Provide the (X, Y) coordinate of the cell's center where the given text is located.  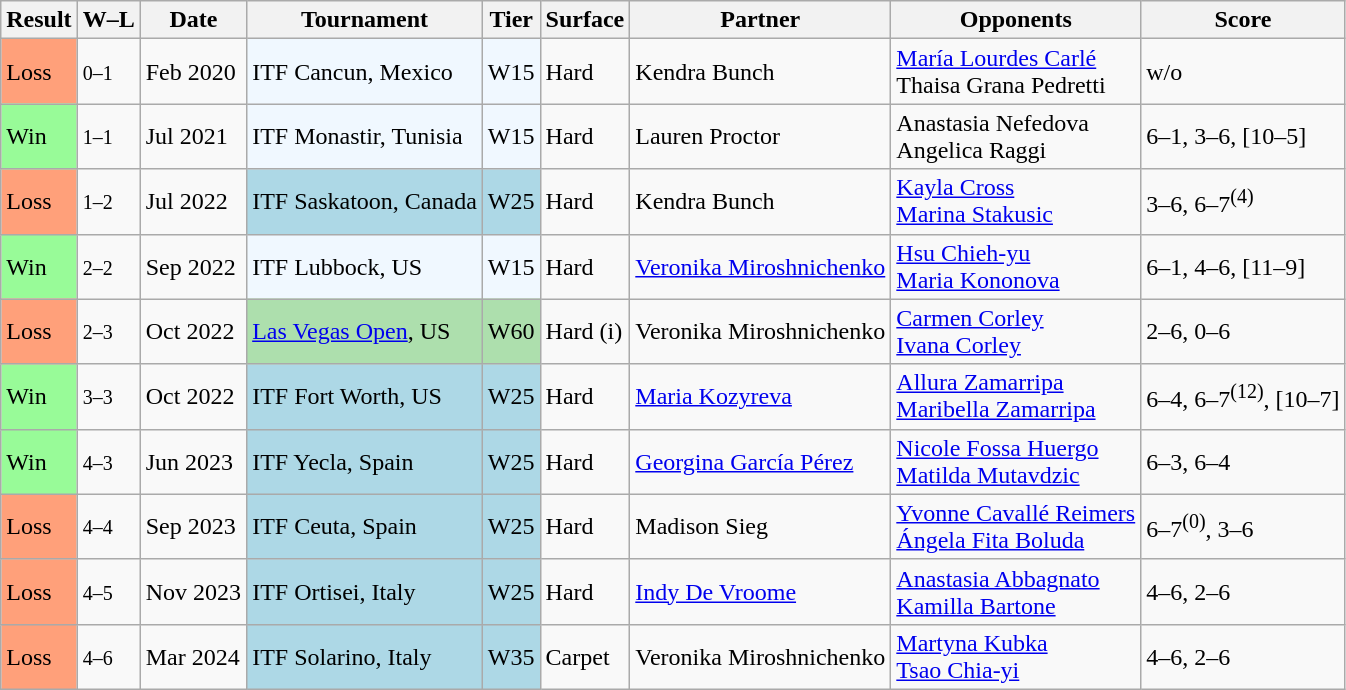
Yvonne Cavallé Reimers Ángela Fita Boluda (1016, 526)
3–3 (108, 396)
1–2 (108, 202)
Opponents (1016, 20)
Score (1243, 20)
María Lourdes Carlé Thaisa Grana Pedretti (1016, 72)
W35 (511, 656)
Mar 2024 (193, 656)
6–4, 6–7(12), [10–7] (1243, 396)
Kayla Cross Marina Stakusic (1016, 202)
W60 (511, 332)
Carpet (585, 656)
Jul 2022 (193, 202)
Martyna Kubka Tsao Chia-yi (1016, 656)
ITF Ortisei, Italy (365, 592)
0–1 (108, 72)
3–6, 6–7(4) (1243, 202)
ITF Saskatoon, Canada (365, 202)
Maria Kozyreva (760, 396)
Feb 2020 (193, 72)
ITF Monastir, Tunisia (365, 136)
Hsu Chieh-yu Maria Kononova (1016, 266)
Lauren Proctor (760, 136)
w/o (1243, 72)
Las Vegas Open, US (365, 332)
Hard (i) (585, 332)
Tier (511, 20)
Date (193, 20)
ITF Ceuta, Spain (365, 526)
ITF Yecla, Spain (365, 462)
ITF Solarino, Italy (365, 656)
Result (39, 20)
Sep 2023 (193, 526)
Georgina García Pérez (760, 462)
6–7(0), 3–6 (1243, 526)
2–2 (108, 266)
4–4 (108, 526)
6–1, 4–6, [11–9] (1243, 266)
Jul 2021 (193, 136)
4–5 (108, 592)
ITF Fort Worth, US (365, 396)
Madison Sieg (760, 526)
6–3, 6–4 (1243, 462)
Indy De Vroome (760, 592)
6–1, 3–6, [10–5] (1243, 136)
4–3 (108, 462)
W–L (108, 20)
ITF Lubbock, US (365, 266)
Sep 2022 (193, 266)
Nicole Fossa Huergo Matilda Mutavdzic (1016, 462)
2–6, 0–6 (1243, 332)
ITF Cancun, Mexico (365, 72)
Nov 2023 (193, 592)
Anastasia Abbagnato Kamilla Bartone (1016, 592)
Jun 2023 (193, 462)
2–3 (108, 332)
Anastasia Nefedova Angelica Raggi (1016, 136)
4–6 (108, 656)
Partner (760, 20)
1–1 (108, 136)
Tournament (365, 20)
Allura Zamarripa Maribella Zamarripa (1016, 396)
Carmen Corley Ivana Corley (1016, 332)
Surface (585, 20)
